Return (X, Y) of the center of cell containing provided text 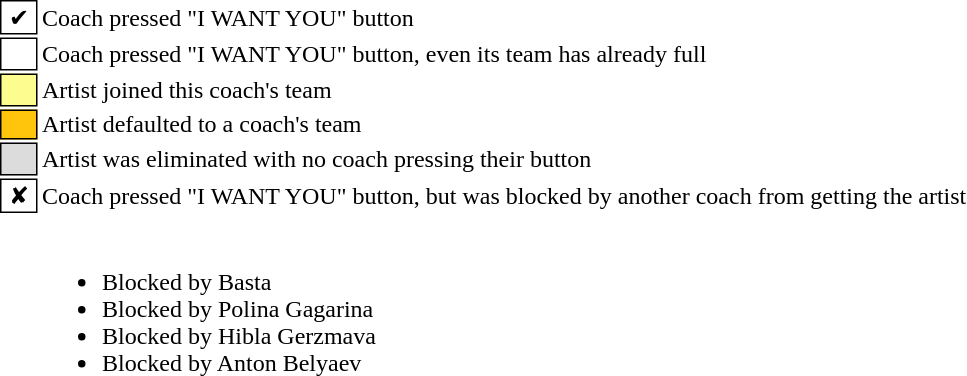
Coach pressed "I WANT YOU" button, even its team has already full (504, 54)
Coach pressed "I WANT YOU" button (504, 17)
Coach pressed "I WANT YOU" button, but was blocked by another coach from getting the artist (504, 195)
Artist was eliminated with no coach pressing their button (504, 158)
✘ (19, 195)
✔ (19, 17)
Artist joined this coach's team (504, 90)
Artist defaulted to a coach's team (504, 125)
